Capture the cell that displays the provided text and extract its [x, y] central coordinate. 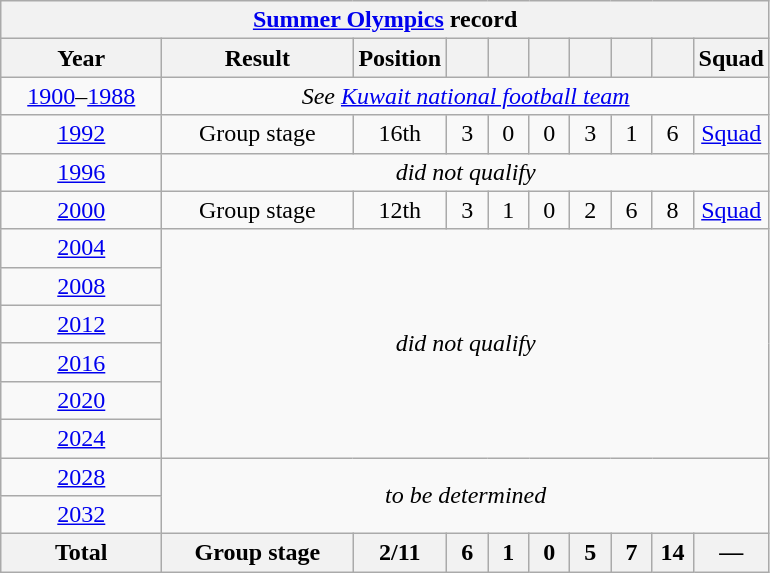
2/11 [400, 553]
Year [82, 58]
5 [590, 553]
1996 [82, 172]
2004 [82, 248]
Total [82, 553]
2016 [82, 362]
— [731, 553]
2012 [82, 324]
Result [258, 58]
2032 [82, 515]
Summer Olympics record [386, 20]
8 [672, 210]
7 [632, 553]
2 [590, 210]
1900–1988 [82, 96]
to be determined [466, 496]
12th [400, 210]
2008 [82, 286]
2000 [82, 210]
2028 [82, 477]
14 [672, 553]
See Kuwait national football team [466, 96]
1992 [82, 134]
16th [400, 134]
2024 [82, 438]
2020 [82, 400]
Position [400, 58]
